Output the (X, Y) coordinate of the center of the cell containing the given text.  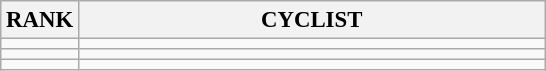
RANK (40, 20)
CYCLIST (312, 20)
